Capture the cell that displays the provided text and extract its [X, Y] central coordinate. 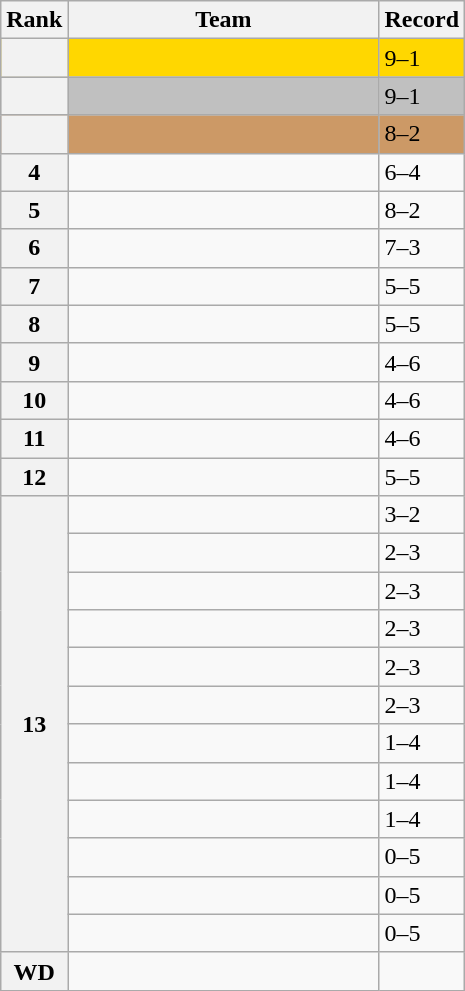
5 [34, 210]
7–3 [422, 248]
8 [34, 324]
11 [34, 438]
WD [34, 971]
13 [34, 724]
7 [34, 286]
Team [224, 20]
6–4 [422, 172]
12 [34, 477]
6 [34, 248]
9 [34, 362]
3–2 [422, 515]
4 [34, 172]
10 [34, 400]
Rank [34, 20]
Record [422, 20]
